Find where the given text appears and provide that cell's center as [X, Y] coordinate. 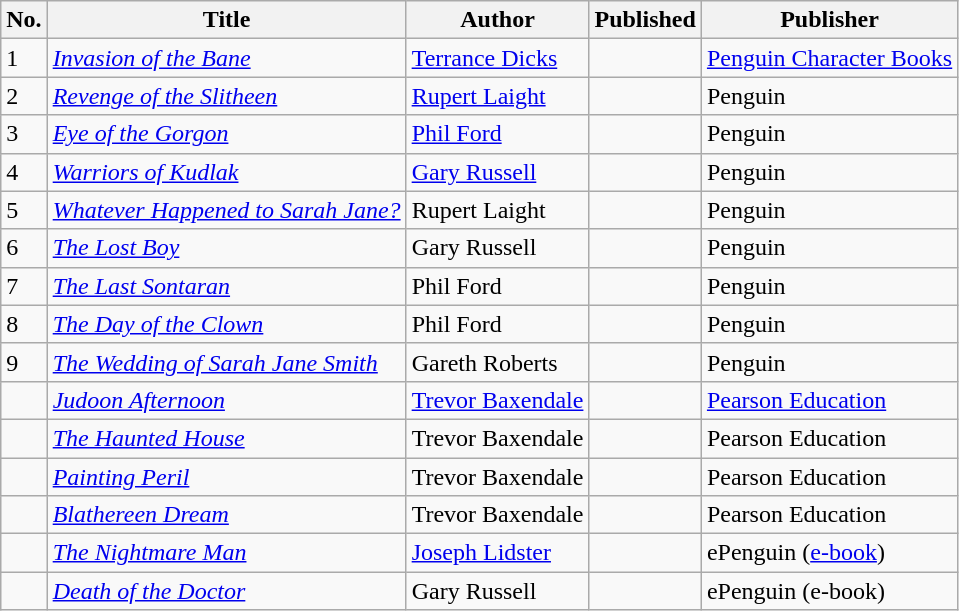
Invasion of the Bane [226, 58]
Penguin Character Books [829, 58]
Whatever Happened to Sarah Jane? [226, 210]
Painting Peril [226, 477]
9 [24, 362]
Terrance Dicks [498, 58]
Revenge of the Slitheen [226, 96]
The Lost Boy [226, 248]
2 [24, 96]
Judoon Afternoon [226, 400]
3 [24, 134]
Warriors of Kudlak [226, 172]
The Last Sontaran [226, 286]
Joseph Lidster [498, 553]
Publisher [829, 20]
Gareth Roberts [498, 362]
The Day of the Clown [226, 324]
Blathereen Dream [226, 515]
The Nightmare Man [226, 553]
4 [24, 172]
Title [226, 20]
Death of the Doctor [226, 591]
7 [24, 286]
8 [24, 324]
The Haunted House [226, 438]
Published [645, 20]
6 [24, 248]
Author [498, 20]
5 [24, 210]
1 [24, 58]
The Wedding of Sarah Jane Smith [226, 362]
No. [24, 20]
Eye of the Gorgon [226, 134]
